Locate the cell with the specified text and output its (x, y) center coordinate. 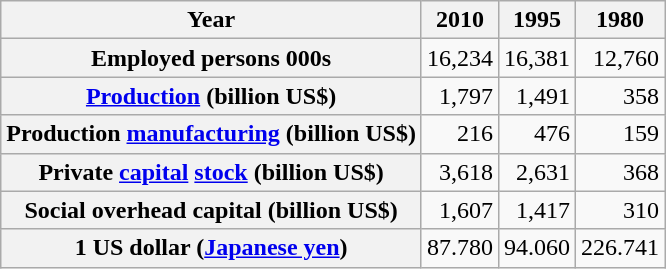
Social overhead capital (billion US$) (212, 210)
368 (620, 172)
87.780 (460, 248)
1 US dollar (Japanese yen) (212, 248)
1,417 (536, 210)
226.741 (620, 248)
12,760 (620, 58)
310 (620, 210)
16,381 (536, 58)
3,618 (460, 172)
Production manufacturing (billion US$) (212, 134)
1,607 (460, 210)
1,491 (536, 96)
1980 (620, 20)
216 (460, 134)
Year (212, 20)
16,234 (460, 58)
1,797 (460, 96)
2,631 (536, 172)
94.060 (536, 248)
Production (billion US$) (212, 96)
159 (620, 134)
476 (536, 134)
2010 (460, 20)
358 (620, 96)
1995 (536, 20)
Private capital stock (billion US$) (212, 172)
Employed persons 000s (212, 58)
